Provide the [X, Y] coordinate of the cell's center where the given text is located.  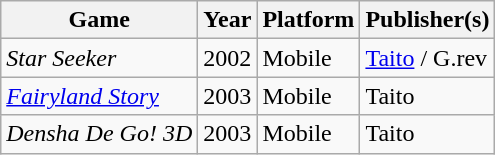
Publisher(s) [428, 20]
2002 [228, 58]
Platform [308, 20]
Game [100, 20]
Densha De Go! 3D [100, 134]
Star Seeker [100, 58]
Fairyland Story [100, 96]
Taito / G.rev [428, 58]
Year [228, 20]
